Search for the cell housing the specified text and yield its (x, y) center coordinate. 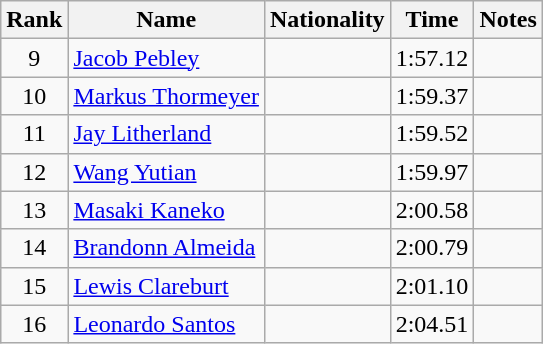
Notes (508, 20)
1:59.52 (432, 134)
Rank (34, 20)
1:59.37 (432, 96)
Masaki Kaneko (166, 210)
9 (34, 58)
1:59.97 (432, 172)
Nationality (327, 20)
Name (166, 20)
14 (34, 248)
Leonardo Santos (166, 324)
2:04.51 (432, 324)
Lewis Clareburt (166, 286)
1:57.12 (432, 58)
Jay Litherland (166, 134)
Jacob Pebley (166, 58)
Markus Thormeyer (166, 96)
13 (34, 210)
2:00.79 (432, 248)
15 (34, 286)
11 (34, 134)
12 (34, 172)
16 (34, 324)
Brandonn Almeida (166, 248)
2:01.10 (432, 286)
10 (34, 96)
Time (432, 20)
Wang Yutian (166, 172)
2:00.58 (432, 210)
